Extract the [X, Y] coordinate from the center of the cell holding the provided text.  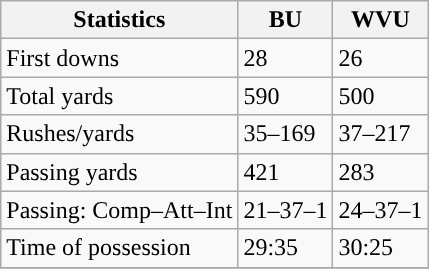
First downs [120, 58]
Total yards [120, 96]
28 [286, 58]
590 [286, 96]
24–37–1 [380, 210]
Time of possession [120, 248]
Passing yards [120, 172]
WVU [380, 20]
283 [380, 172]
29:35 [286, 248]
421 [286, 172]
37–217 [380, 134]
30:25 [380, 248]
BU [286, 20]
26 [380, 58]
21–37–1 [286, 210]
500 [380, 96]
Passing: Comp–Att–Int [120, 210]
35–169 [286, 134]
Rushes/yards [120, 134]
Statistics [120, 20]
